Identify which cell holds the provided text, then report its [x, y] central coordinate. 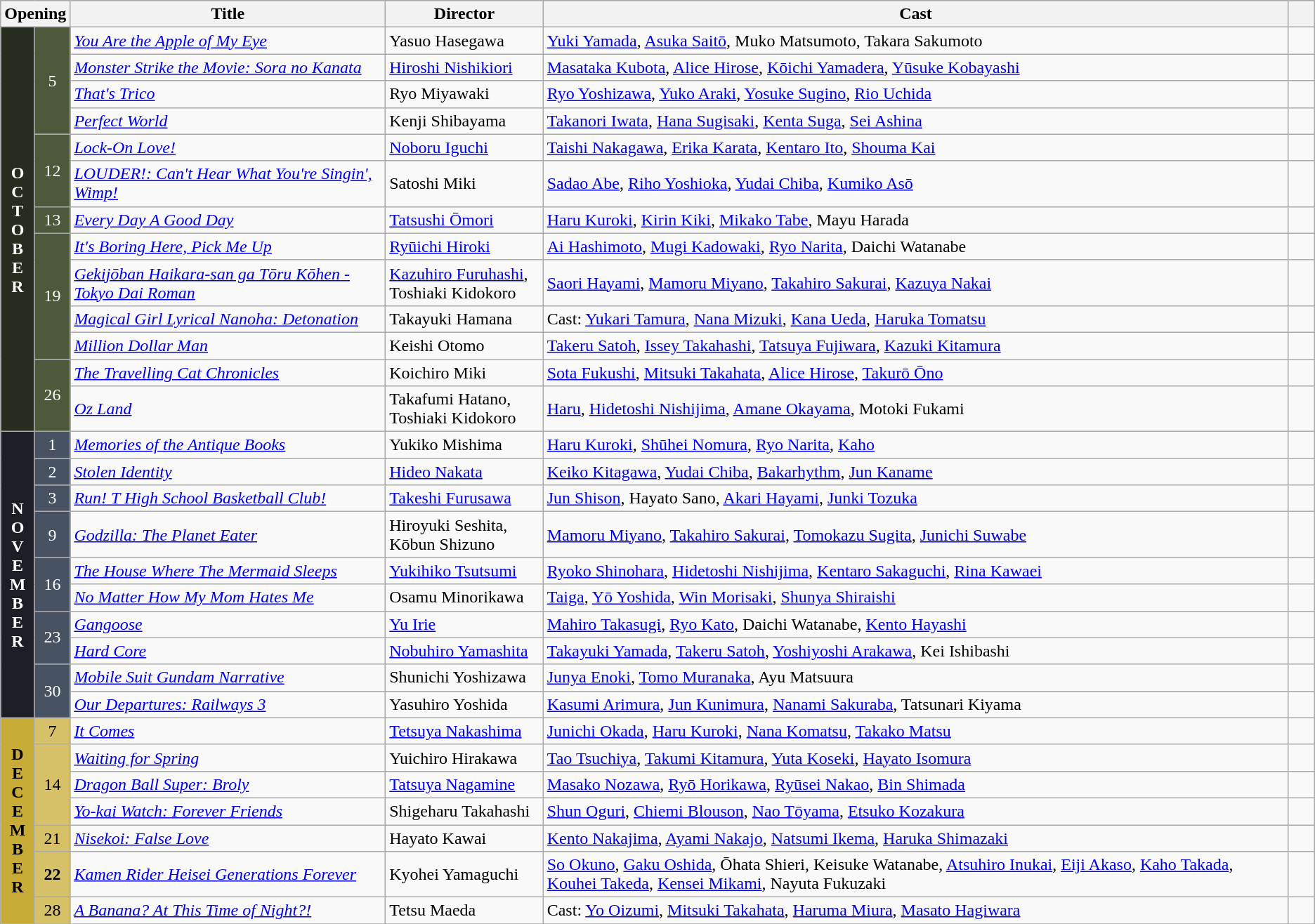
Taishi Nakagawa, Erika Karata, Kentaro Ito, Shouma Kai [916, 147]
Takeru Satoh, Issey Takahashi, Tatsuya Fujiwara, Kazuki Kitamura [916, 345]
Satoshi Miki [464, 184]
16 [52, 584]
Masataka Kubota, Alice Hirose, Kōichi Yamadera, Yūsuke Kobayashi [916, 67]
7 [52, 731]
Kamen Rider Heisei Generations Forever [228, 875]
28 [52, 911]
Our Departures: Railways 3 [228, 704]
Haru, Hidetoshi Nishijima, Amane Okayama, Motoki Fukami [916, 409]
Taiga, Yō Yoshida, Win Morisaki, Shunya Shiraishi [916, 598]
Keiko Kitagawa, Yudai Chiba, Bakarhythm, Jun Kaname [916, 472]
9 [52, 535]
Memories of the Antique Books [228, 445]
Tetsu Maeda [464, 911]
14 [52, 784]
Yo-kai Watch: Forever Friends [228, 811]
21 [52, 838]
Junya Enoki, Tomo Muranaka, Ayu Matsuura [916, 678]
1 [52, 445]
It's Boring Here, Pick Me Up [228, 246]
Perfect World [228, 121]
Run! T High School Basketball Club! [228, 499]
Kyohei Yamaguchi [464, 875]
Sadao Abe, Riho Yoshioka, Yudai Chiba, Kumiko Asō [916, 184]
26 [52, 396]
Yukiko Mishima [464, 445]
Monster Strike the Movie: Sora no Kanata [228, 67]
Yuki Yamada, Asuka Saitō, Muko Matsumoto, Takara Sakumoto [916, 41]
Junichi Okada, Haru Kuroki, Nana Komatsu, Takako Matsu [916, 731]
Osamu Minorikawa [464, 598]
Kenji Shibayama [464, 121]
Hideo Nakata [464, 472]
That's Trico [228, 94]
Ryoko Shinohara, Hidetoshi Nishijima, Kentaro Sakaguchi, Rina Kawaei [916, 571]
Sota Fukushi, Mitsuki Takahata, Alice Hirose, Takurō Ōno [916, 373]
Every Day A Good Day [228, 220]
Cast: Yo Oizumi, Mitsuki Takahata, Haruma Miura, Masato Hagiwara [916, 911]
No Matter How My Mom Hates Me [228, 598]
Takayuki Yamada, Takeru Satoh, Yoshiyoshi Arakawa, Kei Ishibashi [916, 651]
Takayuki Hamana [464, 319]
Hiroshi Nishikiori [464, 67]
Ryo Miyawaki [464, 94]
Nobuhiro Yamashita [464, 651]
Ai Hashimoto, Mugi Kadowaki, Ryo Narita, Daichi Watanabe [916, 246]
Godzilla: The Planet Eater [228, 535]
Ryūichi Hiroki [464, 246]
Takeshi Furusawa [464, 499]
LOUDER!: Can't Hear What You're Singin', Wimp! [228, 184]
A Banana? At This Time of Night?! [228, 911]
Cast: Yukari Tamura, Nana Mizuki, Kana Ueda, Haruka Tomatsu [916, 319]
3 [52, 499]
You Are the Apple of My Eye [228, 41]
Saori Hayami, Mamoru Miyano, Takahiro Sakurai, Kazuya Nakai [916, 282]
Director [464, 14]
Oz Land [228, 409]
Hiroyuki Seshita, Kōbun Shizuno [464, 535]
Kento Nakajima, Ayami Nakajo, Natsumi Ikema, Haruka Shimazaki [916, 838]
12 [52, 170]
The House Where The Mermaid Sleeps [228, 571]
Hayato Kawai [464, 838]
Mobile Suit Gundam Narrative [228, 678]
30 [52, 691]
19 [52, 296]
Million Dollar Man [228, 345]
Mahiro Takasugi, Ryo Kato, Daichi Watanabe, Kento Hayashi [916, 624]
Magical Girl Lyrical Nanoha: Detonation [228, 319]
Opening [35, 14]
2 [52, 472]
Shigeharu Takahashi [464, 811]
Tetsuya Nakashima [464, 731]
So Okuno, Gaku Oshida, Ōhata Shieri, Keisuke Watanabe, Atsuhiro Inukai, Eiji Akaso, Kaho Takada, Kouhei Takeda, Kensei Mikami, Nayuta Fukuzaki [916, 875]
The Travelling Cat Chronicles [228, 373]
Hard Core [228, 651]
Lock-On Love! [228, 147]
13 [52, 220]
Kazuhiro Furuhashi, Toshiaki Kidokoro [464, 282]
Cast [916, 14]
Stolen Identity [228, 472]
Takafumi Hatano, Toshiaki Kidokoro [464, 409]
Tatsuya Nagamine [464, 784]
Nisekoi: False Love [228, 838]
Ryo Yoshizawa, Yuko Araki, Yosuke Sugino, Rio Uchida [916, 94]
Haru Kuroki, Kirin Kiki, Mikako Tabe, Mayu Harada [916, 220]
NOVEMBER [18, 575]
Masako Nozawa, Ryō Horikawa, Ryūsei Nakao, Bin Shimada [916, 784]
22 [52, 875]
5 [52, 81]
23 [52, 638]
Tatsushi Ōmori [464, 220]
Keishi Otomo [464, 345]
Shun Oguri, Chiemi Blouson, Nao Tōyama, Etsuko Kozakura [916, 811]
DECEMBER [18, 820]
OCTOBER [18, 230]
Yasuo Hasegawa [464, 41]
Jun Shison, Hayato Sano, Akari Hayami, Junki Tozuka [916, 499]
Koichiro Miki [464, 373]
Kasumi Arimura, Jun Kunimura, Nanami Sakuraba, Tatsunari Kiyama [916, 704]
Waiting for Spring [228, 758]
It Comes [228, 731]
Noboru Iguchi [464, 147]
Takanori Iwata, Hana Sugisaki, Kenta Suga, Sei Ashina [916, 121]
Gangoose [228, 624]
Shunichi Yoshizawa [464, 678]
Tao Tsuchiya, Takumi Kitamura, Yuta Koseki, Hayato Isomura [916, 758]
Haru Kuroki, Shūhei Nomura, Ryo Narita, Kaho [916, 445]
Yukihiko Tsutsumi [464, 571]
Mamoru Miyano, Takahiro Sakurai, Tomokazu Sugita, Junichi Suwabe [916, 535]
Yuichiro Hirakawa [464, 758]
Dragon Ball Super: Broly [228, 784]
Yasuhiro Yoshida [464, 704]
Title [228, 14]
Gekijōban Haikara-san ga Tōru Kōhen - Tokyo Dai Roman [228, 282]
Yu Irie [464, 624]
